From the cell containing the given text, extract its center point as (x, y) coordinate. 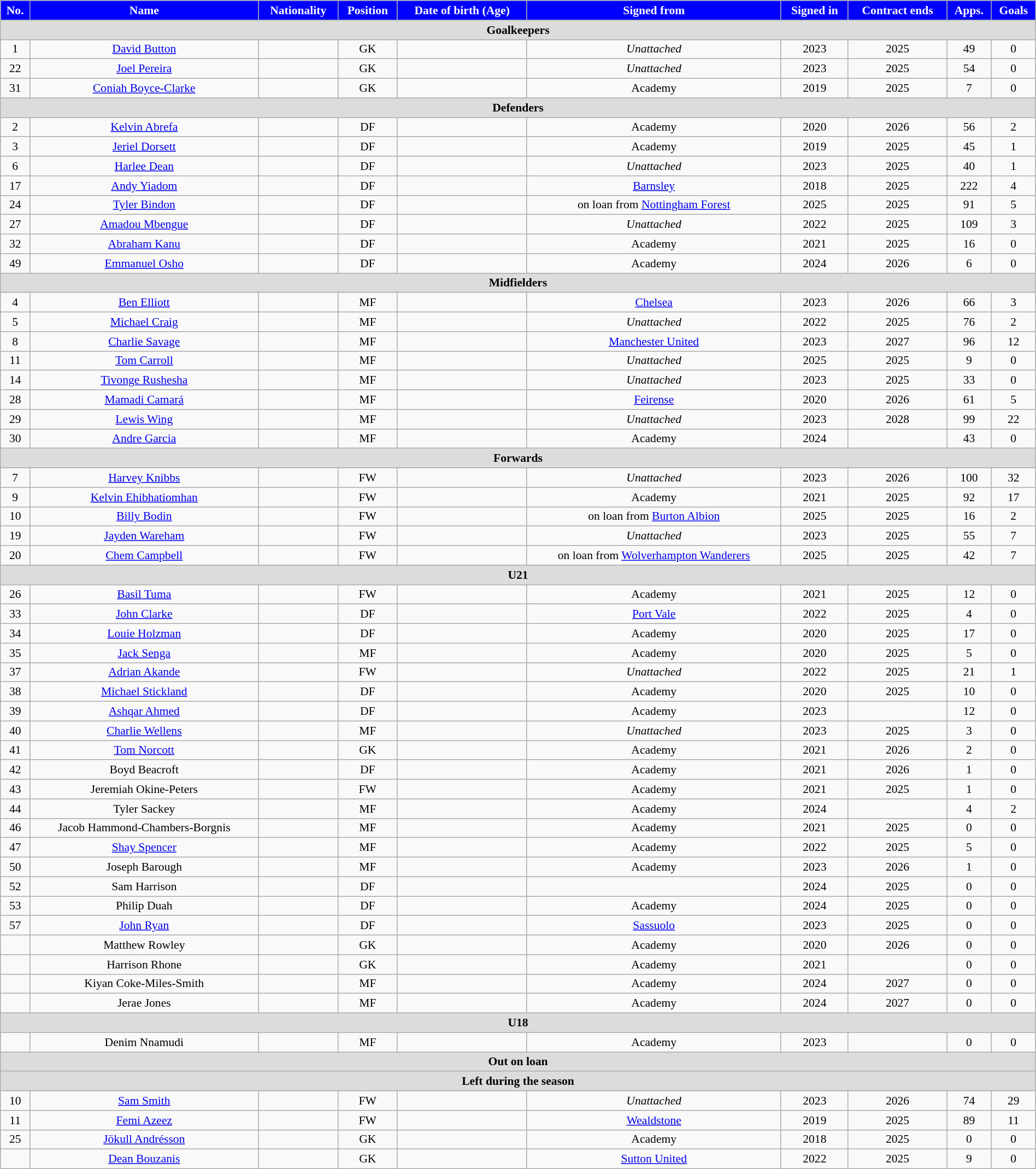
Name (144, 10)
Manchester United (654, 342)
41 (15, 750)
66 (969, 303)
Tom Carroll (144, 361)
46 (15, 828)
92 (969, 497)
54 (969, 69)
Sassuolo (654, 926)
Defenders (518, 108)
96 (969, 342)
Nationality (298, 10)
Chem Campbell (144, 556)
Lewis Wing (144, 419)
50 (15, 867)
No. (15, 10)
Coniah Boyce-Clarke (144, 89)
Tom Norcott (144, 750)
55 (969, 536)
Mamadi Camará (144, 400)
Emmanuel Osho (144, 263)
57 (15, 926)
Sutton United (654, 1159)
99 (969, 419)
91 (969, 205)
76 (969, 322)
Jacob Hammond-Chambers-Borgnis (144, 828)
28 (15, 400)
Harrison Rhone (144, 965)
U21 (518, 575)
Kelvin Ehibhatiomhan (144, 497)
Charlie Wellens (144, 731)
Andy Yiadom (144, 186)
Andre Garcia (144, 439)
Basil Tuma (144, 595)
Matthew Rowley (144, 945)
25 (15, 1139)
Tyler Sackey (144, 809)
Jeremiah Okine-Peters (144, 789)
Chelsea (654, 303)
30 (15, 439)
David Button (144, 49)
Denim Nnamudi (144, 1042)
Contract ends (897, 10)
Amadou Mbengue (144, 225)
56 (969, 127)
Forwards (518, 459)
Ashqar Ahmed (144, 712)
Philip Duah (144, 906)
on loan from Wolverhampton Wanderers (654, 556)
35 (15, 653)
Port Vale (654, 614)
26 (15, 595)
21 (969, 672)
Harlee Dean (144, 166)
Sam Harrison (144, 886)
34 (15, 633)
52 (15, 886)
Kiyan Coke-Miles-Smith (144, 984)
John Clarke (144, 614)
Goals (1013, 10)
John Ryan (144, 926)
Left during the season (518, 1082)
222 (969, 186)
Jack Senga (144, 653)
19 (15, 536)
Position (368, 10)
Apps. (969, 10)
Joseph Barough (144, 867)
Tyler Bindon (144, 205)
24 (15, 205)
89 (969, 1120)
14 (15, 380)
Jökull Andrésson (144, 1139)
Ben Elliott (144, 303)
Abraham Kanu (144, 244)
2028 (897, 419)
Sam Smith (144, 1101)
Signed in (814, 10)
Shay Spencer (144, 848)
Goalkeepers (518, 30)
Michael Stickland (144, 692)
53 (15, 906)
Boyd Beacroft (144, 770)
Midfielders (518, 283)
20 (15, 556)
44 (15, 809)
8 (15, 342)
74 (969, 1101)
47 (15, 848)
Billy Bodin (144, 516)
on loan from Nottingham Forest (654, 205)
27 (15, 225)
Feirense (654, 400)
Femi Azeez (144, 1120)
Wealdstone (654, 1120)
Adrian Akande (144, 672)
109 (969, 225)
Date of birth (Age) (462, 10)
Out on loan (518, 1062)
on loan from Burton Albion (654, 516)
Jeriel Dorsett (144, 147)
Tivonge Rushesha (144, 380)
Jerae Jones (144, 1003)
Dean Bouzanis (144, 1159)
Barnsley (654, 186)
45 (969, 147)
Joel Pereira (144, 69)
Signed from (654, 10)
37 (15, 672)
Harvey Knibbs (144, 478)
Charlie Savage (144, 342)
100 (969, 478)
61 (969, 400)
Louie Holzman (144, 633)
U18 (518, 1023)
Jayden Wareham (144, 536)
39 (15, 712)
31 (15, 89)
Michael Craig (144, 322)
38 (15, 692)
Kelvin Abrefa (144, 127)
